Search for the cell housing the specified text and yield its [x, y] center coordinate. 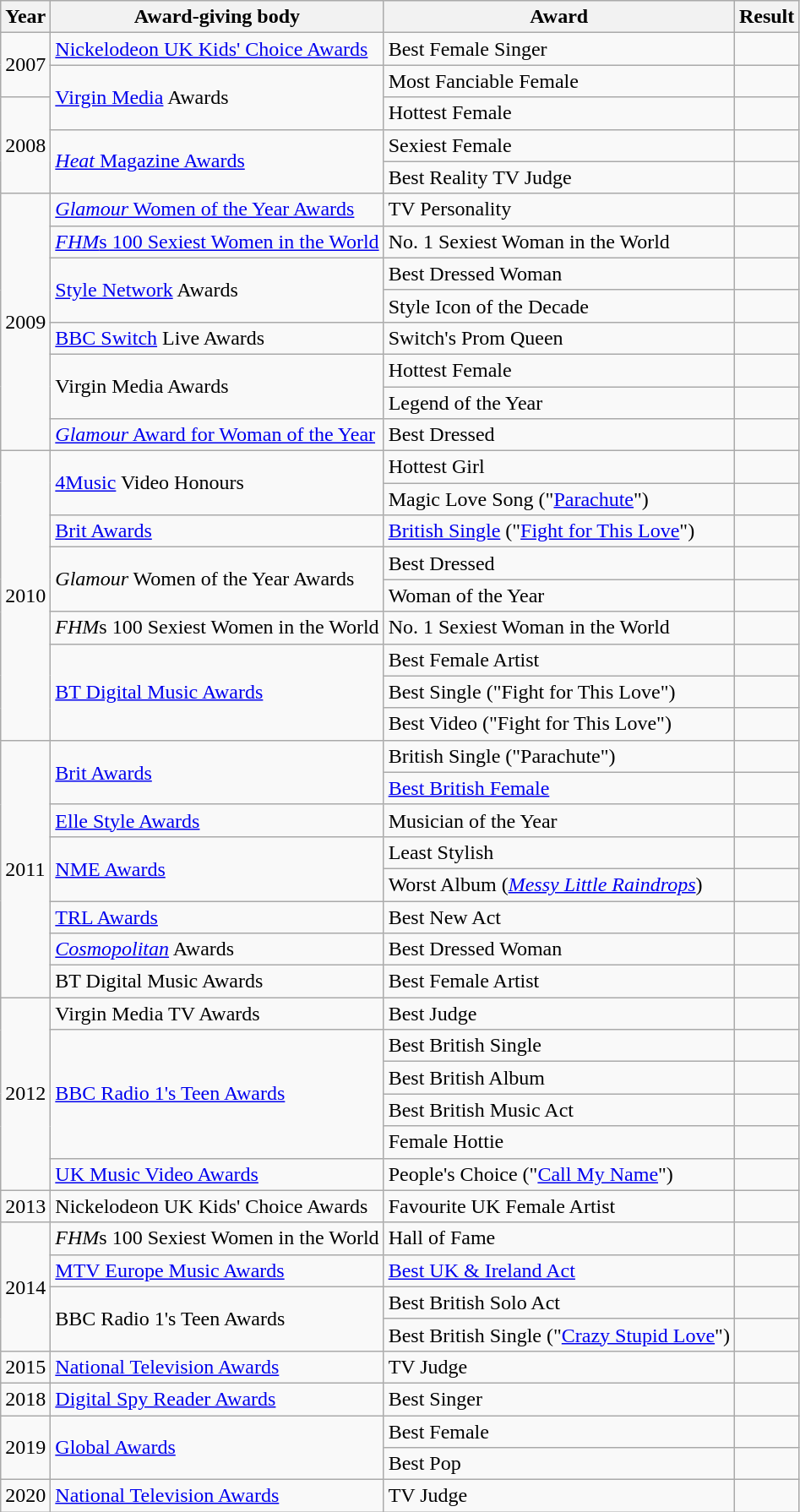
2007 [25, 65]
4Music Video Honours [217, 483]
Best Video ("Fight for This Love") [559, 724]
BBC Switch Live Awards [217, 338]
Female Hottie [559, 1142]
Hottest Girl [559, 467]
2018 [25, 1399]
Elle Style Awards [217, 820]
2020 [25, 1496]
Best Reality TV Judge [559, 177]
Legend of the Year [559, 403]
Best British Solo Act [559, 1303]
Best British Single ("Crazy Stupid Love") [559, 1335]
2011 [25, 868]
TV Personality [559, 209]
Musician of the Year [559, 820]
Magic Love Song ("Parachute") [559, 499]
Year [25, 17]
2013 [25, 1206]
Best British Female [559, 788]
Worst Album (Messy Little Raindrops) [559, 884]
People's Choice ("Call My Name") [559, 1174]
Style Icon of the Decade [559, 306]
Glamour Award for Woman of the Year [217, 435]
Result [766, 17]
Favourite UK Female Artist [559, 1206]
2009 [25, 322]
Best New Act [559, 916]
Best Singer [559, 1399]
Best Pop [559, 1464]
2014 [25, 1286]
Best Female [559, 1432]
2008 [25, 145]
Least Stylish [559, 852]
Style Network Awards [217, 290]
Best Female Singer [559, 49]
Best Single ("Fight for This Love") [559, 692]
Best British Music Act [559, 1110]
British Single ("Fight for This Love") [559, 531]
Switch's Prom Queen [559, 338]
2015 [25, 1367]
Digital Spy Reader Awards [217, 1399]
2012 [25, 1094]
Best British Single [559, 1046]
Virgin Media TV Awards [217, 1014]
Woman of the Year [559, 596]
TRL Awards [217, 916]
Most Fanciable Female [559, 81]
Best Judge [559, 1014]
Award-giving body [217, 17]
Heat Magazine Awards [217, 161]
Best British Album [559, 1078]
Award [559, 17]
UK Music Video Awards [217, 1174]
2019 [25, 1448]
Hall of Fame [559, 1238]
British Single ("Parachute") [559, 756]
Global Awards [217, 1448]
Sexiest Female [559, 145]
Cosmopolitan Awards [217, 949]
2010 [25, 596]
MTV Europe Music Awards [217, 1270]
NME Awards [217, 868]
Best UK & Ireland Act [559, 1270]
